Return (x, y) of the center of cell containing provided text 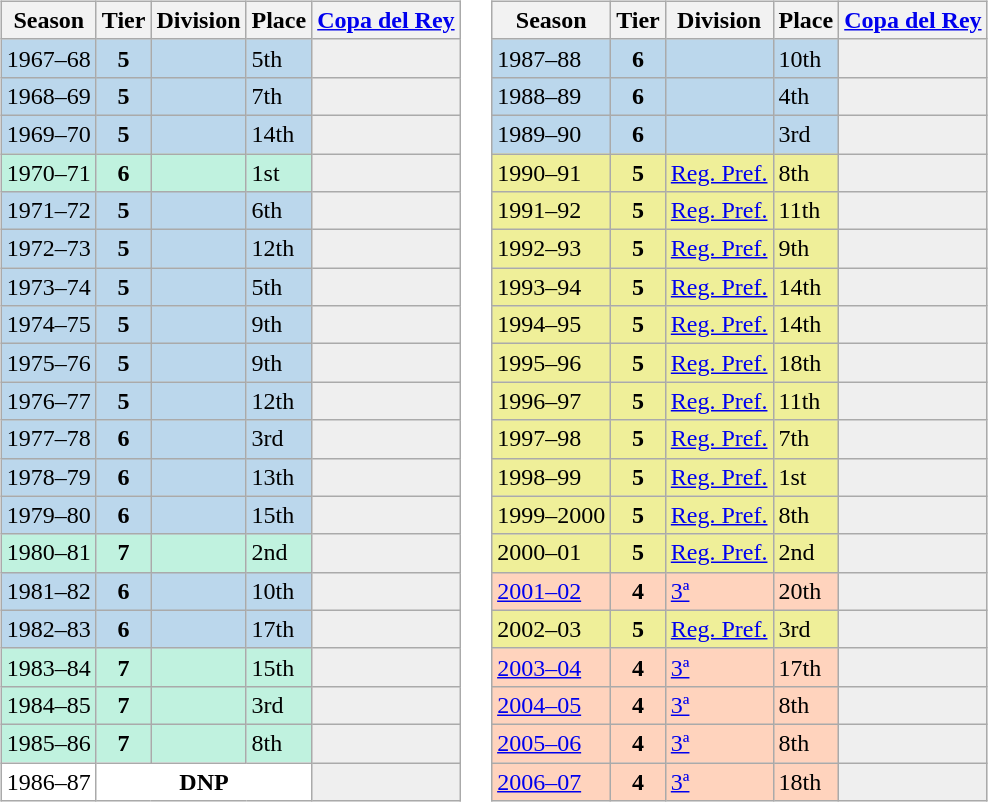
1991–92 (552, 211)
1984–85 (48, 705)
1978–79 (48, 477)
1989–90 (552, 134)
1979–80 (48, 515)
2002–03 (552, 629)
1998–99 (552, 477)
1990–91 (552, 173)
2001–02 (552, 591)
1999–2000 (552, 515)
1969–70 (48, 134)
1977–78 (48, 439)
1993–94 (552, 287)
1996–97 (552, 401)
1968–69 (48, 96)
2003–04 (552, 667)
1980–81 (48, 553)
1983–84 (48, 667)
1974–75 (48, 325)
1975–76 (48, 363)
2005–06 (552, 743)
2000–01 (552, 553)
1970–71 (48, 173)
6th (279, 211)
1973–74 (48, 287)
2004–05 (552, 705)
1982–83 (48, 629)
1976–77 (48, 401)
1987–88 (552, 58)
1997–98 (552, 439)
1981–82 (48, 591)
1992–93 (552, 249)
1967–68 (48, 58)
13th (279, 477)
2006–07 (552, 781)
1988–89 (552, 96)
4th (806, 96)
DNP (204, 781)
1986–87 (48, 781)
1985–86 (48, 743)
1972–73 (48, 249)
1995–96 (552, 363)
1971–72 (48, 211)
1994–95 (552, 325)
20th (806, 591)
